For the text-containing cell, return its midpoint in (x, y) coordinate format. 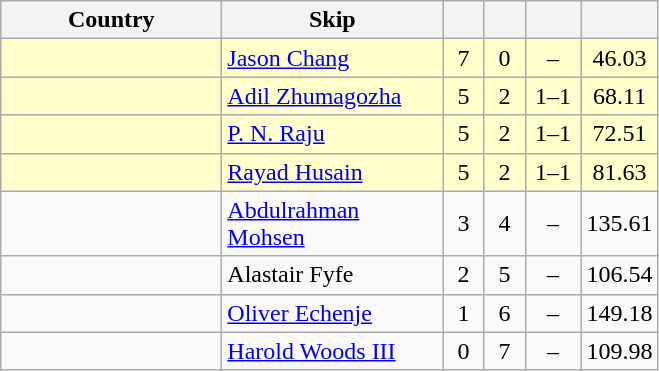
Rayad Husain (332, 172)
4 (504, 224)
Abdulrahman Mohsen (332, 224)
46.03 (620, 58)
Oliver Echenje (332, 313)
1 (464, 313)
106.54 (620, 275)
72.51 (620, 134)
68.11 (620, 96)
Adil Zhumagozha (332, 96)
6 (504, 313)
109.98 (620, 351)
P. N. Raju (332, 134)
135.61 (620, 224)
Alastair Fyfe (332, 275)
3 (464, 224)
Harold Woods III (332, 351)
Skip (332, 20)
Country (112, 20)
149.18 (620, 313)
Jason Chang (332, 58)
81.63 (620, 172)
